Extract the (x, y) coordinate from the center of the cell holding the provided text.  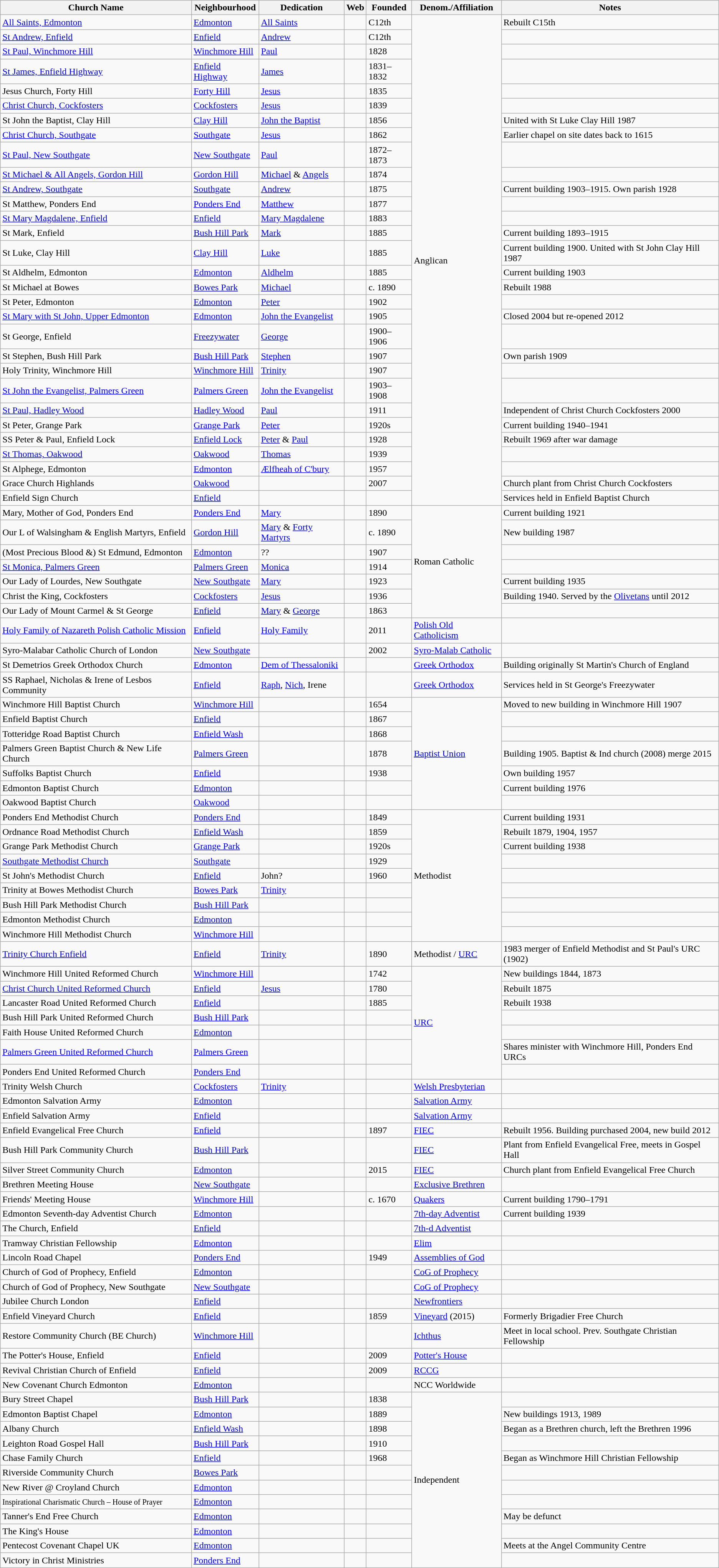
Quakers (456, 1199)
URC (456, 1022)
1877 (389, 204)
1835 (389, 91)
1872–1873 (389, 154)
Current building 1935 (610, 581)
Rebuilt 1875 (610, 988)
Exclusive Brethren (456, 1184)
1838 (389, 1399)
All Saints, Edmonton (96, 22)
Grace Church Highlands (96, 483)
Bush Hill Park United Reformed Church (96, 1018)
Enfield Vineyard Church (96, 1316)
Edmonton Seventh-day Adventist Church (96, 1214)
Potter's House (456, 1356)
1914 (389, 567)
Enfield Sign Church (96, 498)
United with St Luke Clay Hill 1987 (610, 120)
Mary & George (302, 611)
1960 (389, 876)
Our Lady of Lourdes, New Southgate (96, 581)
Services held in St George's Freezywater (610, 684)
Assemblies of God (456, 1258)
Trinity Church Enfield (96, 954)
1898 (389, 1429)
John? (302, 876)
Winchmore Hill Baptist Church (96, 704)
1849 (389, 817)
Earlier chapel on site dates back to 1615 (610, 135)
Dedication (302, 8)
Enfield Evangelical Free Church (96, 1130)
1968 (389, 1458)
Mark (302, 233)
New building 1987 (610, 532)
Edmonton Methodist Church (96, 919)
Winchmore Hill Methodist Church (96, 934)
Current building 1893–1915 (610, 233)
St Alphege, Edmonton (96, 469)
St Mark, Enfield (96, 233)
Lancaster Road United Reformed Church (96, 1003)
Ichthus (456, 1336)
The Church, Enfield (96, 1228)
Ponders End Methodist Church (96, 817)
?? (302, 552)
St Peter, Edmonton (96, 302)
St George, Enfield (96, 336)
1910 (389, 1443)
Polish Old Catholicism (456, 631)
1939 (389, 454)
7th-d Adventist (456, 1228)
2011 (389, 631)
Edmonton Salvation Army (96, 1101)
Tramway Christian Fellowship (96, 1243)
Our Lady of Mount Carmel & St George (96, 611)
Plant from Enfield Evangelical Free, meets in Gospel Hall (610, 1150)
1863 (389, 611)
Faith House United Reformed Church (96, 1032)
St Luke, Clay Hill (96, 253)
St Stephen, Bush Hill Park (96, 356)
Holy Trinity, Winchmore Hill (96, 371)
May be defunct (610, 1517)
Jubilee Church London (96, 1301)
Enfield Baptist Church (96, 719)
1856 (389, 120)
Riverside Community Church (96, 1472)
James (302, 71)
Lincoln Road Chapel (96, 1258)
2007 (389, 483)
Trinity at Bowes Methodist Church (96, 890)
Church Name (96, 8)
Meets at the Angel Community Centre (610, 1546)
Chase Family Church (96, 1458)
1936 (389, 596)
Mary & Forty Martyrs (302, 532)
c. 1670 (389, 1199)
Dem of Thessaloniki (302, 665)
Church plant from Enfield Evangelical Free Church (610, 1170)
1831–1832 (389, 71)
Own building 1957 (610, 773)
1862 (389, 135)
Rebuilt 1969 after war damage (610, 439)
1949 (389, 1258)
Luke (302, 253)
Edmonton Baptist Church (96, 788)
Denom./Affiliation (456, 8)
RCCG (456, 1370)
Enfield Salvation Army (96, 1116)
Rebuilt C15th (610, 22)
Ponders End United Reformed Church (96, 1072)
Aldhelm (302, 273)
Freezywater (225, 336)
1868 (389, 734)
Rebuilt 1879, 1904, 1957 (610, 832)
Moved to new building in Winchmore Hill 1907 (610, 704)
St Michael & All Angels, Gordon Hill (96, 174)
1938 (389, 773)
Current building 1931 (610, 817)
1780 (389, 988)
1828 (389, 51)
St Demetrios Greek Orthodox Church (96, 665)
Rebuilt 1938 (610, 1003)
1897 (389, 1130)
Trinity Welsh Church (96, 1086)
Church plant from Christ Church Cockfosters (610, 483)
1839 (389, 106)
Friends' Meeting House (96, 1199)
Grange Park Methodist Church (96, 846)
SS Peter & Paul, Enfield Lock (96, 439)
Current building 1790–1791 (610, 1199)
1878 (389, 753)
Current building 1921 (610, 513)
Southgate Methodist Church (96, 861)
New buildings 1913, 1989 (610, 1414)
1957 (389, 469)
Building originally St Martin's Church of England (610, 665)
George (302, 336)
Albany Church (96, 1429)
Jesus Church, Forty Hill (96, 91)
Baptist Union (456, 753)
New Covenant Church Edmonton (96, 1385)
Holy Family of Nazareth Polish Catholic Mission (96, 631)
1742 (389, 974)
2002 (389, 650)
Restore Community Church (BE Church) (96, 1336)
Meet in local school. Prev. Southgate Christian Fellowship (610, 1336)
Enfield Lock (225, 439)
Elim (456, 1243)
Current building 1939 (610, 1214)
Monica (302, 567)
Pentecost Covenant Chapel UK (96, 1546)
St Andrew, Enfield (96, 37)
Newfrontiers (456, 1301)
Christ the King, Cockfosters (96, 596)
Mary Magdalene (302, 219)
Brethren Meeting House (96, 1184)
Forty Hill (225, 91)
Founded (389, 8)
Began as Winchmore Hill Christian Fellowship (610, 1458)
Building 1905. Baptist & Ind church (2008) merge 2015 (610, 753)
St Mary Magdalene, Enfield (96, 219)
Hadley Wood (225, 410)
Current building 1938 (610, 846)
1928 (389, 439)
New buildings 1844, 1873 (610, 974)
1900–1906 (389, 336)
Victory in Christ Ministries (96, 1560)
1874 (389, 174)
Peter & Paul (302, 439)
Palmers Green Baptist Church & New Life Church (96, 753)
Welsh Presbyterian (456, 1086)
7th-day Adventist (456, 1214)
Current building 1903–1915. Own parish 1928 (610, 189)
1654 (389, 704)
Matthew (302, 204)
Neighbourhood (225, 8)
New River @ Croyland Church (96, 1487)
Rebuilt 1956. Building purchased 2004, new build 2012 (610, 1130)
St Paul, Winchmore Hill (96, 51)
Formerly Brigadier Free Church (610, 1316)
Ordnance Road Methodist Church (96, 832)
St John the Baptist, Clay Hill (96, 120)
St Michael at Bowes (96, 287)
1867 (389, 719)
Stephen (302, 356)
Edmonton Baptist Chapel (96, 1414)
Independent of Christ Church Cockfosters 2000 (610, 410)
Independent (456, 1480)
Michael & Angels (302, 174)
1875 (389, 189)
St Thomas, Oakwood (96, 454)
Oakwood Baptist Church (96, 803)
Church of God of Prophecy, New Southgate (96, 1287)
Services held in Enfield Baptist Church (610, 498)
Shares minister with Winchmore Hill, Ponders End URCs (610, 1052)
Our L of Walsingham & English Martyrs, Enfield (96, 532)
1905 (389, 316)
St John the Evangelist, Palmers Green (96, 390)
All Saints (302, 22)
Syro-Malabar Catholic Church of London (96, 650)
Christ Church, Southgate (96, 135)
Ælfheah of C'bury (302, 469)
1903–1908 (389, 390)
1902 (389, 302)
Notes (610, 8)
Inspirational Charismatic Church – House of Prayer (96, 1502)
Tanner's End Free Church (96, 1517)
St Paul, Hadley Wood (96, 410)
Enfield Highway (225, 71)
St Aldhelm, Edmonton (96, 273)
St Matthew, Ponders End (96, 204)
1923 (389, 581)
NCC Worldwide (456, 1385)
Church of God of Prophecy, Enfield (96, 1272)
Bush Hill Park Community Church (96, 1150)
(Most Precious Blood &) St Edmund, Edmonton (96, 552)
Suffolks Baptist Church (96, 773)
St John's Methodist Church (96, 876)
SS Raphael, Nicholas & Irene of Lesbos Community (96, 684)
John the Baptist (302, 120)
1929 (389, 861)
Current building 1976 (610, 788)
Building 1940. Served by the Olivetans until 2012 (610, 596)
Methodist (456, 876)
Roman Catholic (456, 561)
2015 (389, 1170)
Closed 2004 but re-opened 2012 (610, 316)
Began as a Brethren church, left the Brethren 1996 (610, 1429)
Vineyard (2015) (456, 1316)
Current building 1900. United with St John Clay Hill 1987 (610, 253)
1983 merger of Enfield Methodist and St Paul's URC (1902) (610, 954)
Thomas (302, 454)
St Paul, New Southgate (96, 154)
Syro-Malab Catholic (456, 650)
Totteridge Road Baptist Church (96, 734)
Holy Family (302, 631)
1911 (389, 410)
Leighton Road Gospel Hall (96, 1443)
Christ Church United Reformed Church (96, 988)
Rebuilt 1988 (610, 287)
Methodist / URC (456, 954)
Mary, Mother of God, Ponders End (96, 513)
Revival Christian Church of Enfield (96, 1370)
Own parish 1909 (610, 356)
Michael (302, 287)
Silver Street Community Church (96, 1170)
Winchmore Hill United Reformed Church (96, 974)
Raph, Nich, Irene (302, 684)
St Andrew, Southgate (96, 189)
St Mary with St John, Upper Edmonton (96, 316)
1889 (389, 1414)
Web (355, 8)
1883 (389, 219)
The Potter's House, Enfield (96, 1356)
The King's House (96, 1531)
St James, Enfield Highway (96, 71)
Palmers Green United Reformed Church (96, 1052)
Anglican (456, 260)
St Monica, Palmers Green (96, 567)
St Peter, Grange Park (96, 425)
Bury Street Chapel (96, 1399)
Bush Hill Park Methodist Church (96, 905)
Christ Church, Cockfosters (96, 106)
Current building 1903 (610, 273)
Current building 1940–1941 (610, 425)
